Capture the cell that displays the provided text and extract its (x, y) central coordinate. 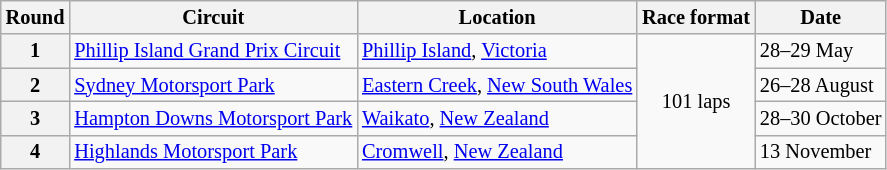
26–28 August (820, 85)
Circuit (213, 17)
Round (36, 17)
Date (820, 17)
101 laps (696, 102)
1 (36, 51)
2 (36, 85)
Sydney Motorsport Park (213, 85)
Race format (696, 17)
Hampton Downs Motorsport Park (213, 118)
Location (497, 17)
3 (36, 118)
28–29 May (820, 51)
Cromwell, New Zealand (497, 152)
Phillip Island Grand Prix Circuit (213, 51)
28–30 October (820, 118)
13 November (820, 152)
Highlands Motorsport Park (213, 152)
4 (36, 152)
Eastern Creek, New South Wales (497, 85)
Phillip Island, Victoria (497, 51)
Waikato, New Zealand (497, 118)
